Detect which cell encompasses the target text, then output its (x, y) center coordinate. 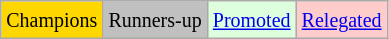
Relegated (342, 20)
Champions (52, 20)
Runners-up (155, 20)
Promoted (252, 20)
